From the cell containing the given text, extract its center point as [X, Y] coordinate. 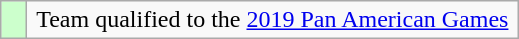
Team qualified to the 2019 Pan American Games [272, 20]
